Search for the cell housing the specified text and yield its [X, Y] center coordinate. 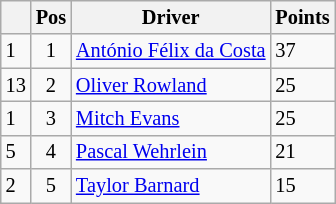
4 [51, 152]
37 [302, 51]
21 [302, 152]
Mitch Evans [170, 118]
Pascal Wehrlein [170, 152]
António Félix da Costa [170, 51]
Oliver Rowland [170, 85]
Pos [51, 17]
3 [51, 118]
Points [302, 17]
13 [16, 85]
Taylor Barnard [170, 186]
15 [302, 186]
Driver [170, 17]
